Return the (X, Y) coordinate for the center point of the cell that contains the specified text.  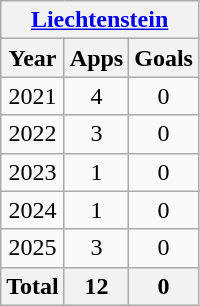
2023 (33, 172)
2025 (33, 248)
Total (33, 286)
2022 (33, 134)
12 (96, 286)
Liechtenstein (100, 20)
2024 (33, 210)
Year (33, 58)
Apps (96, 58)
Goals (164, 58)
2021 (33, 96)
4 (96, 96)
